Output the (x, y) coordinate of the center of the cell containing the given text.  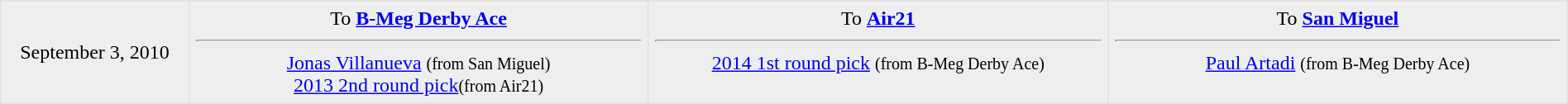
To San MiguelPaul Artadi (from B-Meg Derby Ace) (1338, 52)
To B-Meg Derby AceJonas Villanueva (from San Miguel)2013 2nd round pick(from Air21) (418, 52)
To Air212014 1st round pick (from B-Meg Derby Ace) (878, 52)
September 3, 2010 (95, 52)
